Identify which cell holds the provided text, then report its (X, Y) central coordinate. 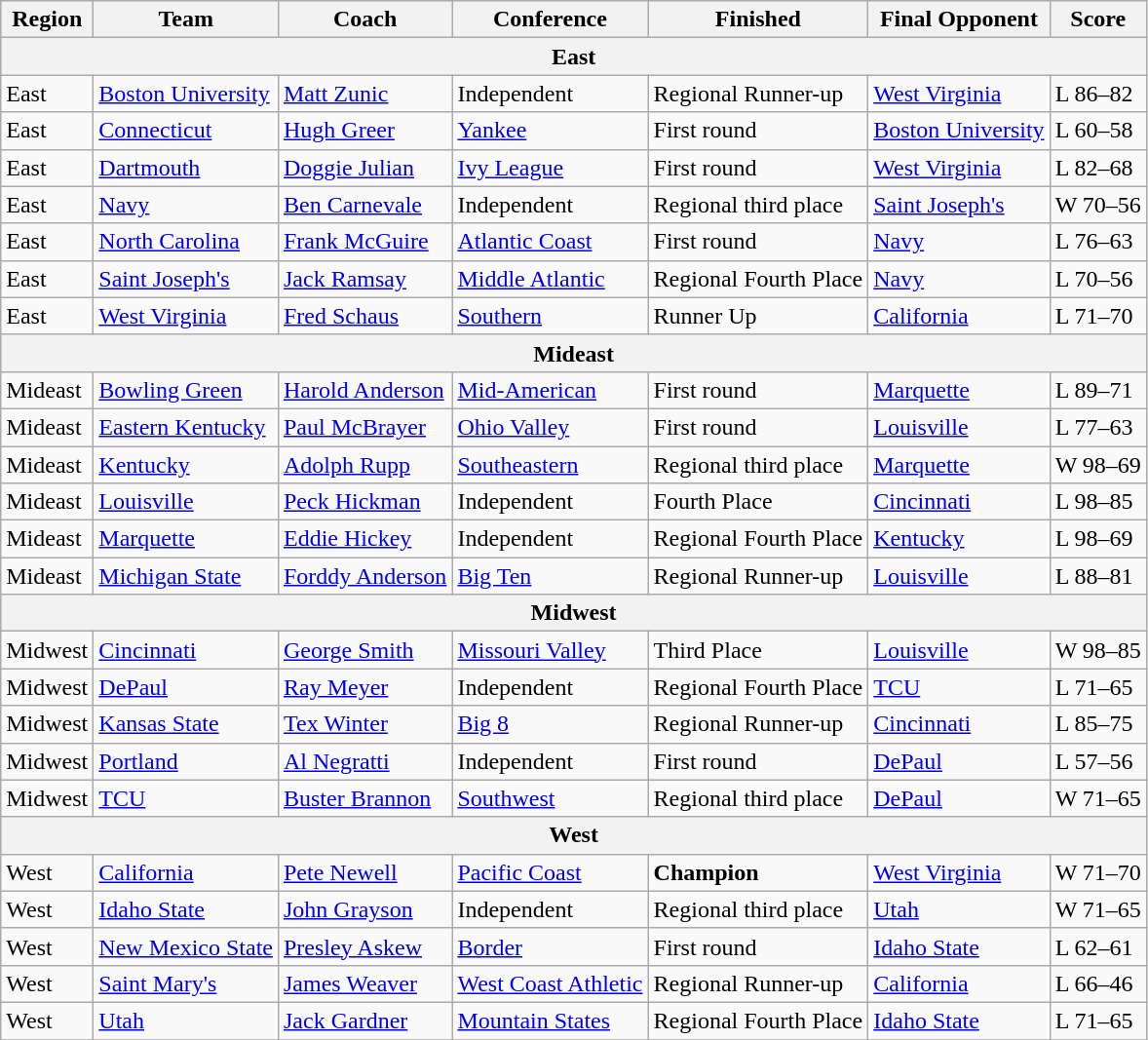
Jack Gardner (364, 1021)
John Grayson (364, 909)
Atlantic Coast (550, 242)
Buster Brannon (364, 798)
L 62–61 (1097, 946)
Southwest (550, 798)
Peck Hickman (364, 502)
Champion (758, 872)
W 98–85 (1097, 650)
Eastern Kentucky (186, 427)
Coach (364, 19)
Middle Atlantic (550, 279)
Fourth Place (758, 502)
W 98–69 (1097, 465)
Big Ten (550, 576)
L 76–63 (1097, 242)
Matt Zunic (364, 94)
Portland (186, 761)
L 85–75 (1097, 724)
Saint Mary's (186, 983)
Missouri Valley (550, 650)
Ohio Valley (550, 427)
L 60–58 (1097, 131)
West Coast Athletic (550, 983)
Dartmouth (186, 168)
Frank McGuire (364, 242)
Conference (550, 19)
Pacific Coast (550, 872)
Michigan State (186, 576)
Score (1097, 19)
Ray Meyer (364, 687)
New Mexico State (186, 946)
L 98–69 (1097, 539)
L 98–85 (1097, 502)
L 88–81 (1097, 576)
Mountain States (550, 1021)
L 77–63 (1097, 427)
Finished (758, 19)
L 70–56 (1097, 279)
Paul McBrayer (364, 427)
Kansas State (186, 724)
Al Negratti (364, 761)
Jack Ramsay (364, 279)
Tex Winter (364, 724)
L 89–71 (1097, 390)
Yankee (550, 131)
Ben Carnevale (364, 205)
Border (550, 946)
Harold Anderson (364, 390)
Connecticut (186, 131)
Doggie Julian (364, 168)
George Smith (364, 650)
W 71–70 (1097, 872)
Third Place (758, 650)
Southeastern (550, 465)
W 70–56 (1097, 205)
Mid-American (550, 390)
Big 8 (550, 724)
L 71–70 (1097, 316)
Ivy League (550, 168)
Presley Askew (364, 946)
Forddy Anderson (364, 576)
Team (186, 19)
Fred Schaus (364, 316)
Region (47, 19)
Pete Newell (364, 872)
North Carolina (186, 242)
L 66–46 (1097, 983)
Southern (550, 316)
Adolph Rupp (364, 465)
James Weaver (364, 983)
L 86–82 (1097, 94)
Eddie Hickey (364, 539)
Final Opponent (959, 19)
Hugh Greer (364, 131)
L 82–68 (1097, 168)
Runner Up (758, 316)
Bowling Green (186, 390)
L 57–56 (1097, 761)
